Determine the (X, Y) coordinate at the center of the cell enclosing the given text.  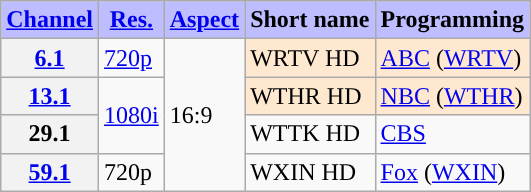
Channel (50, 20)
WTTK HD (310, 134)
Aspect (204, 20)
NBC (WTHR) (452, 96)
WTHR HD (310, 96)
Programming (452, 20)
6.1 (50, 58)
1080i (132, 115)
16:9 (204, 115)
Fox (WXIN) (452, 172)
13.1 (50, 96)
Res. (132, 20)
CBS (452, 134)
Short name (310, 20)
ABC (WRTV) (452, 58)
WRTV HD (310, 58)
WXIN HD (310, 172)
29.1 (50, 134)
59.1 (50, 172)
